Capture the cell that displays the provided text and extract its (x, y) central coordinate. 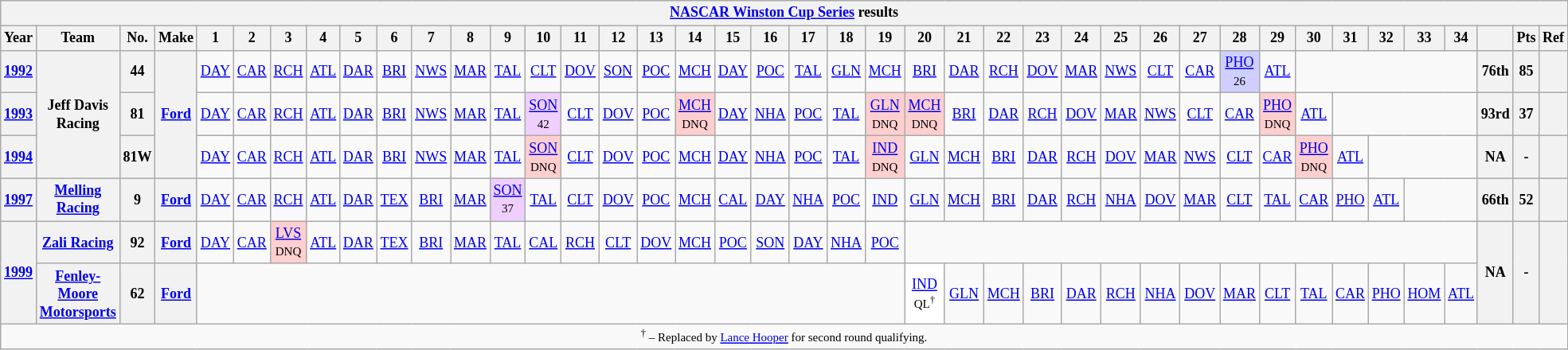
INDQL† (925, 294)
18 (847, 38)
Ref (1554, 38)
INDDNQ (885, 157)
30 (1314, 38)
32 (1386, 38)
SON42 (543, 115)
92 (137, 243)
Make (177, 38)
Fenley-Moore Motorsports (78, 294)
Pts (1526, 38)
44 (137, 72)
Year (19, 38)
81 (137, 115)
17 (808, 38)
25 (1120, 38)
6 (394, 38)
37 (1526, 115)
13 (656, 38)
NASCAR Winston Cup Series results (784, 13)
93rd (1496, 115)
SON37 (508, 200)
31 (1351, 38)
76th (1496, 72)
22 (1003, 38)
12 (618, 38)
15 (733, 38)
81W (137, 157)
19 (885, 38)
2 (252, 38)
29 (1277, 38)
23 (1042, 38)
14 (695, 38)
IND (885, 200)
52 (1526, 200)
Team (78, 38)
Jeff Davis Racing (78, 115)
3 (288, 38)
10 (543, 38)
† – Replaced by Lance Hooper for second round qualifying. (784, 337)
11 (581, 38)
Zali Racing (78, 243)
4 (323, 38)
8 (471, 38)
28 (1240, 38)
5 (358, 38)
34 (1461, 38)
85 (1526, 72)
62 (137, 294)
HOM (1424, 294)
16 (770, 38)
33 (1424, 38)
1997 (19, 200)
20 (925, 38)
1 (215, 38)
24 (1081, 38)
27 (1200, 38)
7 (432, 38)
No. (137, 38)
SONDNQ (543, 157)
GLNDNQ (885, 115)
66th (1496, 200)
LVSDNQ (288, 243)
PHO26 (1240, 72)
1993 (19, 115)
Melling Racing (78, 200)
1992 (19, 72)
1994 (19, 157)
1999 (19, 273)
26 (1160, 38)
21 (964, 38)
